Scan for the cell matching the given text and deliver its [x, y] coordinate at center. 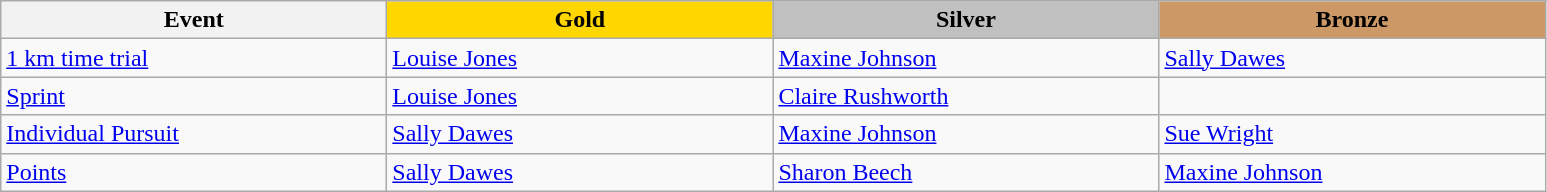
Event [194, 20]
Sharon Beech [966, 172]
1 km time trial [194, 58]
Gold [580, 20]
Sue Wright [1352, 134]
Sprint [194, 96]
Silver [966, 20]
Individual Pursuit [194, 134]
Points [194, 172]
Claire Rushworth [966, 96]
Bronze [1352, 20]
